Capture the cell that displays the provided text and extract its [x, y] central coordinate. 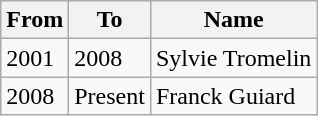
Franck Guiard [233, 96]
2001 [35, 58]
From [35, 20]
Name [233, 20]
To [110, 20]
Sylvie Tromelin [233, 58]
Present [110, 96]
